Return the (X, Y) coordinate for the center point of the cell that contains the specified text.  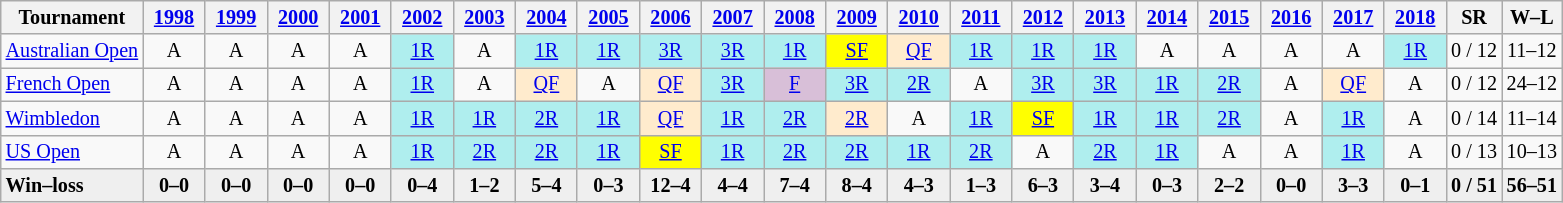
2–2 (1229, 186)
2002 (422, 18)
0 / 13 (1474, 152)
2008 (795, 18)
3–3 (1353, 186)
0–1 (1415, 186)
0 / 14 (1474, 119)
Tournament (72, 18)
2013 (1105, 18)
1999 (236, 18)
Australian Open (72, 52)
1–2 (484, 186)
2017 (1353, 18)
Win–loss (72, 186)
11–14 (1532, 119)
SR (1474, 18)
4–3 (919, 186)
French Open (72, 85)
W–L (1532, 18)
2004 (546, 18)
1998 (174, 18)
2011 (981, 18)
2007 (733, 18)
3–4 (1105, 186)
2014 (1167, 18)
0–4 (422, 186)
2006 (670, 18)
US Open (72, 152)
10–13 (1532, 152)
56–51 (1532, 186)
6–3 (1043, 186)
4–4 (733, 186)
2010 (919, 18)
2015 (1229, 18)
2009 (857, 18)
2001 (360, 18)
8–4 (857, 186)
2000 (298, 18)
2005 (608, 18)
0 / 51 (1474, 186)
2003 (484, 18)
1–3 (981, 186)
2012 (1043, 18)
12–4 (670, 186)
24–12 (1532, 85)
Wimbledon (72, 119)
5–4 (546, 186)
11–12 (1532, 52)
F (795, 85)
7–4 (795, 186)
2018 (1415, 18)
2016 (1291, 18)
